Return (x, y) of the center of cell containing provided text 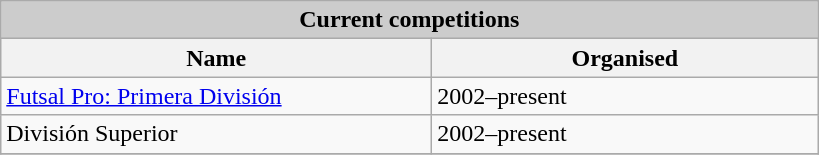
Name (216, 58)
Current competitions (410, 20)
Futsal Pro: Primera División (216, 96)
División Superior (216, 134)
Organised (625, 58)
